Identify which cell holds the provided text, then report its [x, y] central coordinate. 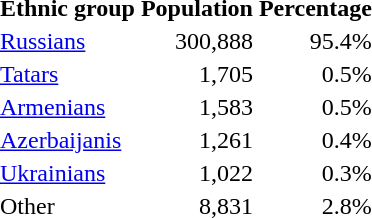
1,022 [196, 173]
1,261 [196, 141]
300,888 [196, 41]
1,583 [196, 107]
1,705 [196, 75]
